Search for the cell housing the specified text and yield its (x, y) center coordinate. 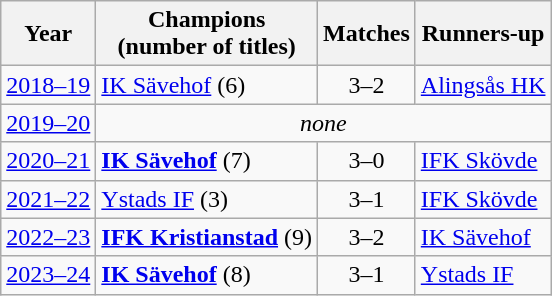
IK Sävehof (8) (207, 275)
none (324, 123)
2021–22 (48, 199)
2020–21 (48, 161)
IK Sävehof (7) (207, 161)
Ystads IF (3) (207, 199)
2018–19 (48, 85)
IK Sävehof (483, 237)
Ystads IF (483, 275)
IK Sävehof (6) (207, 85)
Champions(number of titles) (207, 34)
Year (48, 34)
Alingsås HK (483, 85)
2022–23 (48, 237)
IFK Kristianstad (9) (207, 237)
Runners-up (483, 34)
3–0 (367, 161)
Matches (367, 34)
2023–24 (48, 275)
2019–20 (48, 123)
